Determine the (x, y) coordinate at the center of the cell enclosing the given text.  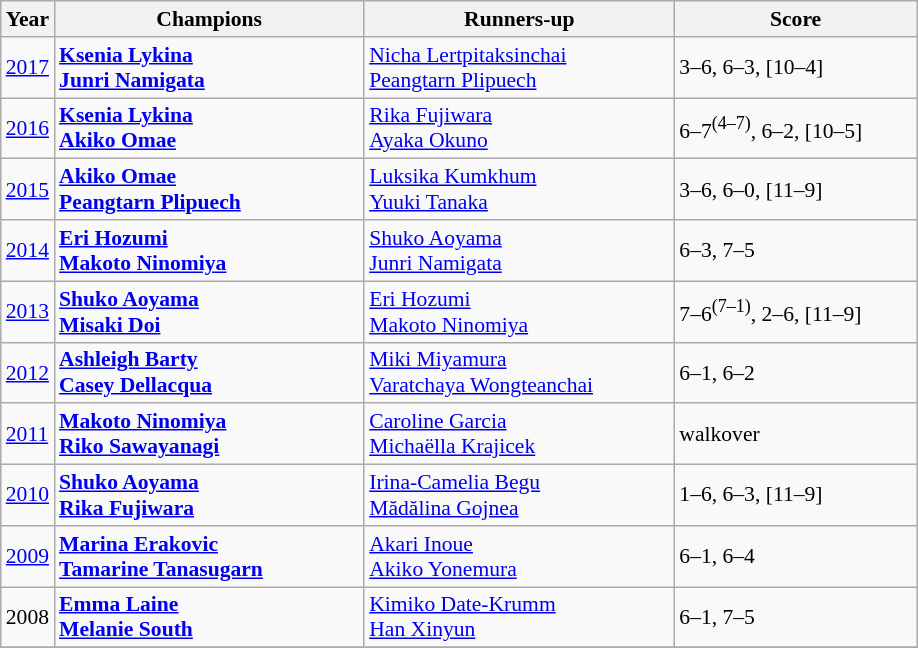
2017 (28, 68)
3–6, 6–0, [11–9] (796, 190)
6–1, 6–2 (796, 372)
Nicha Lertpitaksinchai Peangtarn Plipuech (519, 68)
2014 (28, 250)
Ksenia Lykina Akiko Omae (209, 128)
Year (28, 19)
walkover (796, 434)
Runners-up (519, 19)
Shuko Aoyama Junri Namigata (519, 250)
6–7(4–7), 6–2, [10–5] (796, 128)
Kimiko Date-Krumm Han Xinyun (519, 618)
Shuko Aoyama Rika Fujiwara (209, 496)
Caroline Garcia Michaëlla Krajicek (519, 434)
Miki Miyamura Varatchaya Wongteanchai (519, 372)
1–6, 6–3, [11–9] (796, 496)
7–6(7–1), 2–6, [11–9] (796, 312)
Akari Inoue Akiko Yonemura (519, 556)
Luksika Kumkhum Yuuki Tanaka (519, 190)
Champions (209, 19)
2010 (28, 496)
Rika Fujiwara Ayaka Okuno (519, 128)
Emma Laine Melanie South (209, 618)
6–3, 7–5 (796, 250)
Irina-Camelia Begu Mădălina Gojnea (519, 496)
2013 (28, 312)
2015 (28, 190)
Makoto Ninomiya Riko Sawayanagi (209, 434)
2008 (28, 618)
Ksenia Lykina Junri Namigata (209, 68)
6–1, 7–5 (796, 618)
2016 (28, 128)
Akiko Omae Peangtarn Plipuech (209, 190)
Score (796, 19)
3–6, 6–3, [10–4] (796, 68)
6–1, 6–4 (796, 556)
Marina Erakovic Tamarine Tanasugarn (209, 556)
Shuko Aoyama Misaki Doi (209, 312)
2012 (28, 372)
2011 (28, 434)
2009 (28, 556)
Ashleigh Barty Casey Dellacqua (209, 372)
